Return the (x, y) coordinate for the center point of the cell that contains the specified text.  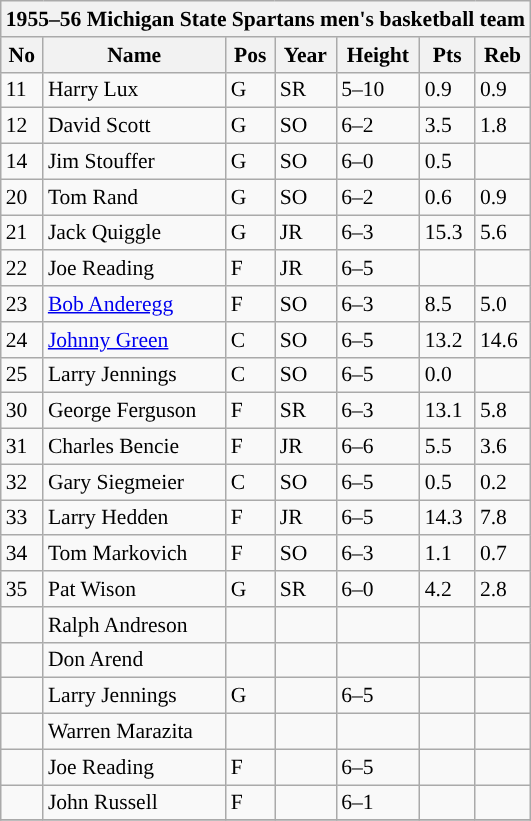
0.7 (502, 554)
5–10 (378, 90)
14.6 (502, 340)
No (22, 55)
31 (22, 447)
Harry Lux (134, 90)
34 (22, 554)
13.2 (448, 340)
6–1 (378, 803)
0.2 (502, 482)
1.1 (448, 554)
2.8 (502, 589)
Pts (448, 55)
Tom Rand (134, 197)
14.3 (448, 518)
5.0 (502, 304)
Ralph Andreson (134, 625)
25 (22, 375)
23 (22, 304)
0.0 (448, 375)
24 (22, 340)
3.5 (448, 126)
Jack Quiggle (134, 233)
Reb (502, 55)
15.3 (448, 233)
13.1 (448, 411)
0.6 (448, 197)
Tom Markovich (134, 554)
Year (306, 55)
Name (134, 55)
12 (22, 126)
Warren Marazita (134, 732)
David Scott (134, 126)
1.8 (502, 126)
14 (22, 162)
35 (22, 589)
33 (22, 518)
Bob Anderegg (134, 304)
George Ferguson (134, 411)
6–6 (378, 447)
7.8 (502, 518)
4.2 (448, 589)
21 (22, 233)
3.6 (502, 447)
John Russell (134, 803)
11 (22, 90)
5.8 (502, 411)
Height (378, 55)
Pos (250, 55)
5.6 (502, 233)
Larry Hedden (134, 518)
Don Arend (134, 660)
Jim Stouffer (134, 162)
8.5 (448, 304)
30 (22, 411)
Pat Wison (134, 589)
Gary Siegmeier (134, 482)
Johnny Green (134, 340)
20 (22, 197)
1955–56 Michigan State Spartans men's basketball team (266, 19)
32 (22, 482)
5.5 (448, 447)
22 (22, 269)
Charles Bencie (134, 447)
